Scan for the cell matching the given text and deliver its [X, Y] coordinate at center. 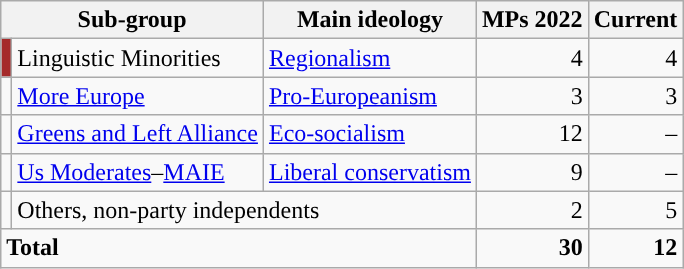
MPs 2022 [532, 20]
9 [532, 172]
Us Moderates–MAIE [138, 172]
Eco-socialism [370, 134]
Pro-Europeanism [370, 96]
Regionalism [370, 58]
5 [636, 210]
Total [239, 248]
Main ideology [370, 20]
Sub-group [132, 20]
Greens and Left Alliance [138, 134]
Liberal conservatism [370, 172]
More Europe [138, 96]
2 [532, 210]
Others, non-party independents [244, 210]
Linguistic Minorities [138, 58]
30 [532, 248]
Current [636, 20]
